For the text-containing cell, return its midpoint in (x, y) coordinate format. 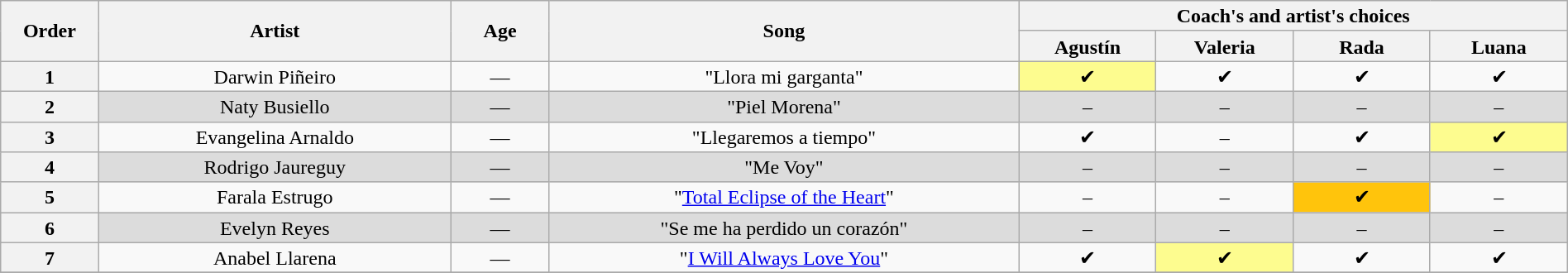
"Piel Morena" (784, 106)
6 (50, 228)
7 (50, 258)
Order (50, 31)
3 (50, 137)
Song (784, 31)
Rada (1362, 46)
2 (50, 106)
"Llegaremos a tiempo" (784, 137)
"Se me ha perdido un corazón" (784, 228)
4 (50, 167)
"I Will Always Love You" (784, 258)
Anabel Llarena (275, 258)
Darwin Piñeiro (275, 76)
"Llora mi garganta" (784, 76)
Valeria (1225, 46)
"Me Voy" (784, 167)
Luana (1499, 46)
5 (50, 197)
Evelyn Reyes (275, 228)
1 (50, 76)
Evangelina Arnaldo (275, 137)
"Total Eclipse of the Heart" (784, 197)
Artist (275, 31)
Rodrigo Jaureguy (275, 167)
Age (500, 31)
Farala Estrugo (275, 197)
Coach's and artist's choices (1293, 17)
Naty Busiello (275, 106)
Agustín (1088, 46)
